Return the (x, y) coordinate for the center point of the cell that contains the specified text.  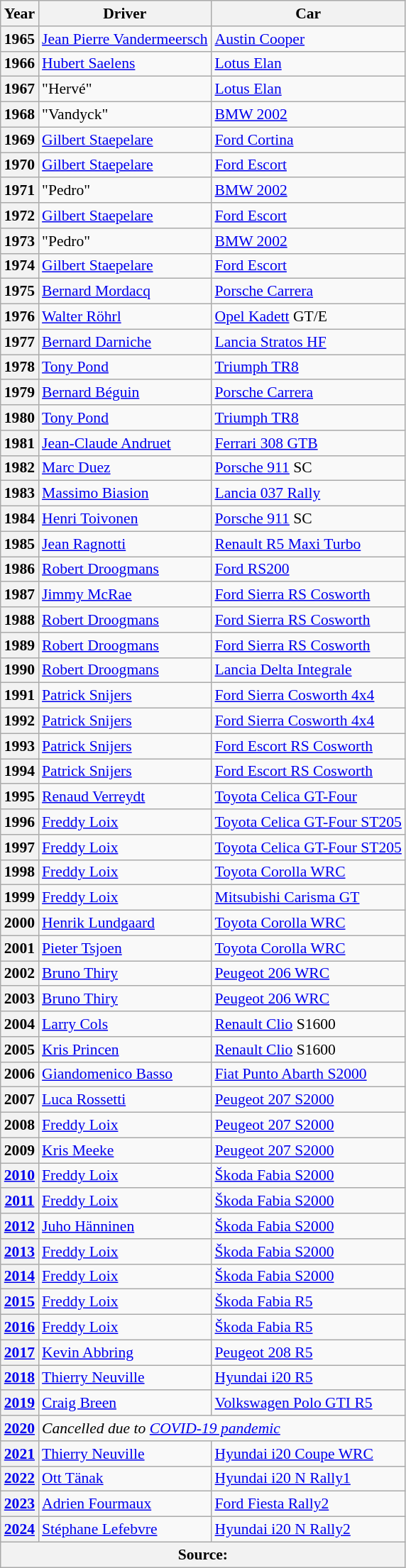
1980 (20, 418)
Giandomenico Basso (125, 1074)
2003 (20, 999)
2022 (20, 1479)
Walter Röhrl (125, 317)
Pieter Tsjoen (125, 948)
Ford RS200 (308, 569)
Hyundai i20 N Rally2 (308, 1530)
Hyundai i20 Coupe WRC (308, 1454)
1982 (20, 468)
2015 (20, 1302)
2004 (20, 1024)
2023 (20, 1504)
2018 (20, 1378)
2013 (20, 1252)
Massimo Biasion (125, 494)
2008 (20, 1125)
Hyundai i20 N Rally1 (308, 1479)
2017 (20, 1352)
2009 (20, 1150)
1989 (20, 645)
Bernard Mordacq (125, 291)
1992 (20, 721)
Cancelled due to COVID-19 pandemic (221, 1428)
2010 (20, 1176)
Henri Toivonen (125, 519)
Juho Hänninen (125, 1226)
Toyota Celica GT-Four (308, 797)
Bernard Darniche (125, 342)
Stéphane Lefebvre (125, 1530)
1981 (20, 443)
Lancia 037 Rally (308, 494)
2000 (20, 923)
Lancia Stratos HF (308, 342)
"Hervé" (125, 89)
1984 (20, 519)
Kris Meeke (125, 1150)
2024 (20, 1530)
Larry Cols (125, 1024)
1986 (20, 569)
2002 (20, 974)
1999 (20, 898)
1973 (20, 241)
Craig Breen (125, 1403)
Luca Rossetti (125, 1100)
Renault R5 Maxi Turbo (308, 544)
1977 (20, 342)
Ott Tänak (125, 1479)
Austin Cooper (308, 39)
2014 (20, 1277)
Renaud Verreydt (125, 797)
1987 (20, 595)
1979 (20, 393)
1998 (20, 872)
Ford Cortina (308, 140)
1975 (20, 291)
Jean Ragnotti (125, 544)
1988 (20, 620)
Car (308, 13)
Volkswagen Polo GTI R5 (308, 1403)
1965 (20, 39)
Driver (125, 13)
1971 (20, 191)
"Vandyck" (125, 115)
1972 (20, 216)
1993 (20, 746)
2019 (20, 1403)
Jean-Claude Andruet (125, 443)
2016 (20, 1328)
1995 (20, 797)
1974 (20, 266)
Peugeot 208 R5 (308, 1352)
1985 (20, 544)
1966 (20, 64)
Ferrari 308 GTB (308, 443)
1968 (20, 115)
1970 (20, 165)
1991 (20, 696)
1994 (20, 772)
1983 (20, 494)
Hyundai i20 R5 (308, 1378)
2011 (20, 1201)
Lancia Delta Integrale (308, 670)
Fiat Punto Abarth S2000 (308, 1074)
Jimmy McRae (125, 595)
1997 (20, 847)
Kevin Abbring (125, 1352)
2001 (20, 948)
1976 (20, 317)
Opel Kadett GT/E (308, 317)
2005 (20, 1050)
Jean Pierre Vandermeersch (125, 39)
2007 (20, 1100)
Adrien Fourmaux (125, 1504)
Mitsubishi Carisma GT (308, 898)
Source: (203, 1555)
1978 (20, 367)
Henrik Lundgaard (125, 923)
1990 (20, 670)
2021 (20, 1454)
Marc Duez (125, 468)
2012 (20, 1226)
1996 (20, 822)
Hubert Saelens (125, 64)
1967 (20, 89)
Ford Fiesta Rally2 (308, 1504)
Bernard Béguin (125, 393)
2020 (20, 1428)
1969 (20, 140)
Year (20, 13)
2006 (20, 1074)
Kris Princen (125, 1050)
